Scan for the cell matching the given text and deliver its [X, Y] coordinate at center. 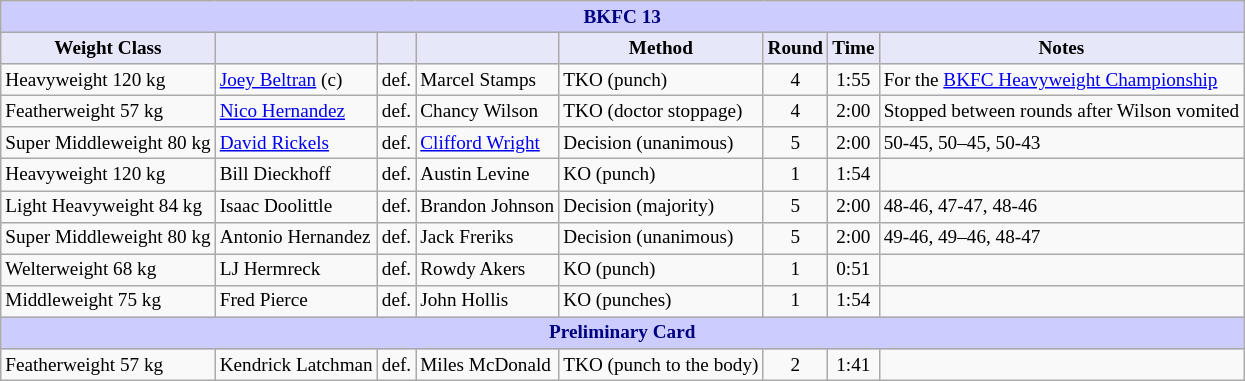
Austin Levine [488, 175]
Time [854, 48]
Bill Dieckhoff [296, 175]
David Rickels [296, 143]
For the BKFC Heavyweight Championship [1062, 80]
Weight Class [108, 48]
Jack Freriks [488, 238]
LJ Hermreck [296, 270]
Decision (majority) [661, 206]
Marcel Stamps [488, 80]
50-45, 50–45, 50-43 [1062, 143]
Fred Pierce [296, 301]
Middleweight 75 kg [108, 301]
John Hollis [488, 301]
Clifford Wright [488, 143]
49-46, 49–46, 48-47 [1062, 238]
Stopped between rounds after Wilson vomited [1062, 111]
Preliminary Card [622, 333]
Kendrick Latchman [296, 365]
Isaac Doolittle [296, 206]
0:51 [854, 270]
Antonio Hernandez [296, 238]
Method [661, 48]
TKO (doctor stoppage) [661, 111]
1:55 [854, 80]
KO (punches) [661, 301]
48-46, 47-47, 48-46 [1062, 206]
Rowdy Akers [488, 270]
1:41 [854, 365]
TKO (punch to the body) [661, 365]
TKO (punch) [661, 80]
Round [796, 48]
Joey Beltran (c) [296, 80]
Brandon Johnson [488, 206]
2 [796, 365]
Light Heavyweight 84 kg [108, 206]
Nico Hernandez [296, 111]
Notes [1062, 48]
BKFC 13 [622, 17]
Chancy Wilson [488, 111]
Miles McDonald [488, 365]
Welterweight 68 kg [108, 270]
